Identify which cell holds the provided text, then report its (X, Y) central coordinate. 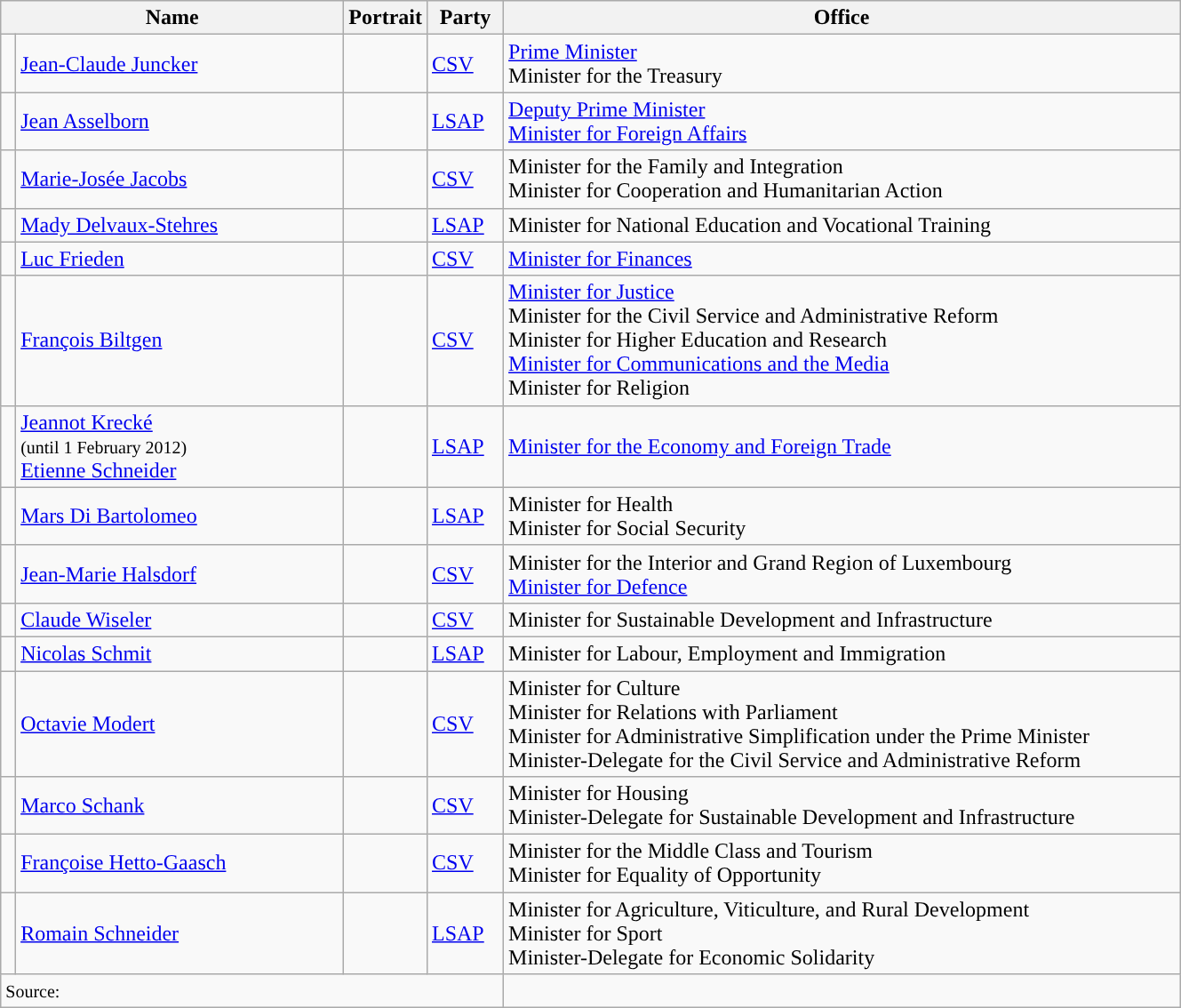
Party (465, 18)
Minister for the Middle Class and Tourism Minister for Equality of Opportunity (842, 864)
Minister for the Economy and Foreign Trade (842, 446)
Minister for the Interior and Grand Region of Luxembourg Minister for Defence (842, 574)
Jean-Marie Halsdorf (180, 574)
François Biltgen (180, 340)
Romain Schneider (180, 933)
Marco Schank (180, 805)
Nicolas Schmit (180, 653)
Minister for Agriculture, Viticulture, and Rural Development Minister for Sport Minister-Delegate for Economic Solidarity (842, 933)
Jeannot Krecké(until 1 February 2012)Etienne Schneider (180, 446)
Jean-Claude Juncker (180, 64)
Luc Frieden (180, 259)
Mady Delvaux-Stehres (180, 225)
Portrait (386, 18)
Minister for Labour, Employment and Immigration (842, 653)
Office (842, 18)
Name (172, 18)
Source: (252, 991)
Minister for Housing Minister-Delegate for Sustainable Development and Infrastructure (842, 805)
Minister for Health Minister for Social Security (842, 516)
Minister for Finances (842, 259)
Claude Wiseler (180, 620)
Deputy Prime Minister Minister for Foreign Affairs (842, 121)
Minister for the Family and Integration Minister for Cooperation and Humanitarian Action (842, 180)
Jean Asselborn (180, 121)
Minister for National Education and Vocational Training (842, 225)
Françoise Hetto-Gaasch (180, 864)
Minister for Sustainable Development and Infrastructure (842, 620)
Marie-Josée Jacobs (180, 180)
Prime Minister Minister for the Treasury (842, 64)
Octavie Modert (180, 724)
Mars Di Bartolomeo (180, 516)
